Pinpoint the cell where the given text exists, returning its [X, Y] midpoint coordinate. 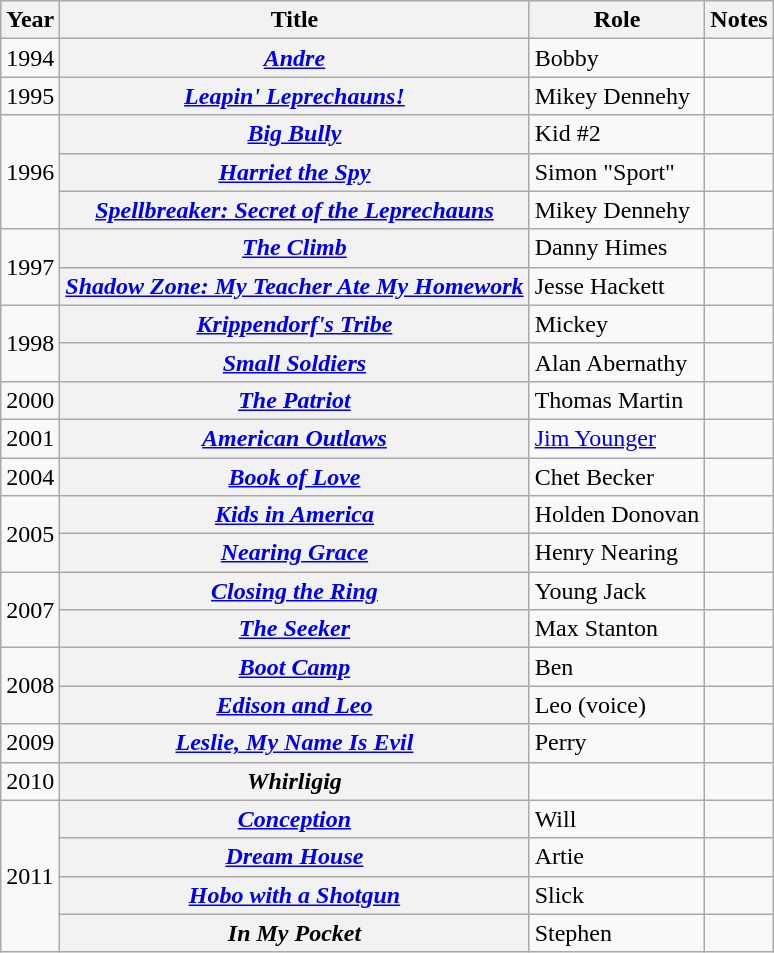
Bobby [617, 58]
The Climb [294, 248]
Edison and Leo [294, 705]
Leslie, My Name Is Evil [294, 743]
Leo (voice) [617, 705]
2005 [30, 534]
Jesse Hackett [617, 286]
Harriet the Spy [294, 172]
1995 [30, 96]
Dream House [294, 857]
The Patriot [294, 400]
Jim Younger [617, 438]
Thomas Martin [617, 400]
Holden Donovan [617, 515]
Stephen [617, 933]
Krippendorf's Tribe [294, 324]
2010 [30, 781]
Year [30, 20]
Max Stanton [617, 629]
Shadow Zone: My Teacher Ate My Homework [294, 286]
Will [617, 819]
2008 [30, 686]
Spellbreaker: Secret of the Leprechauns [294, 210]
American Outlaws [294, 438]
Closing the Ring [294, 591]
2004 [30, 477]
Artie [617, 857]
Book of Love [294, 477]
2011 [30, 876]
Big Bully [294, 134]
In My Pocket [294, 933]
2000 [30, 400]
Hobo with a Shotgun [294, 895]
Henry Nearing [617, 553]
Danny Himes [617, 248]
Simon "Sport" [617, 172]
Alan Abernathy [617, 362]
1994 [30, 58]
2001 [30, 438]
Small Soldiers [294, 362]
Conception [294, 819]
1998 [30, 343]
Mickey [617, 324]
1997 [30, 267]
The Seeker [294, 629]
Leapin' Leprechauns! [294, 96]
2007 [30, 610]
Chet Becker [617, 477]
Notes [739, 20]
1996 [30, 172]
Title [294, 20]
Perry [617, 743]
Whirligig [294, 781]
2009 [30, 743]
Slick [617, 895]
Nearing Grace [294, 553]
Role [617, 20]
Kids in America [294, 515]
Young Jack [617, 591]
Kid #2 [617, 134]
Boot Camp [294, 667]
Ben [617, 667]
Andre [294, 58]
